Determine the [X, Y] coordinate at the center of the cell enclosing the given text.  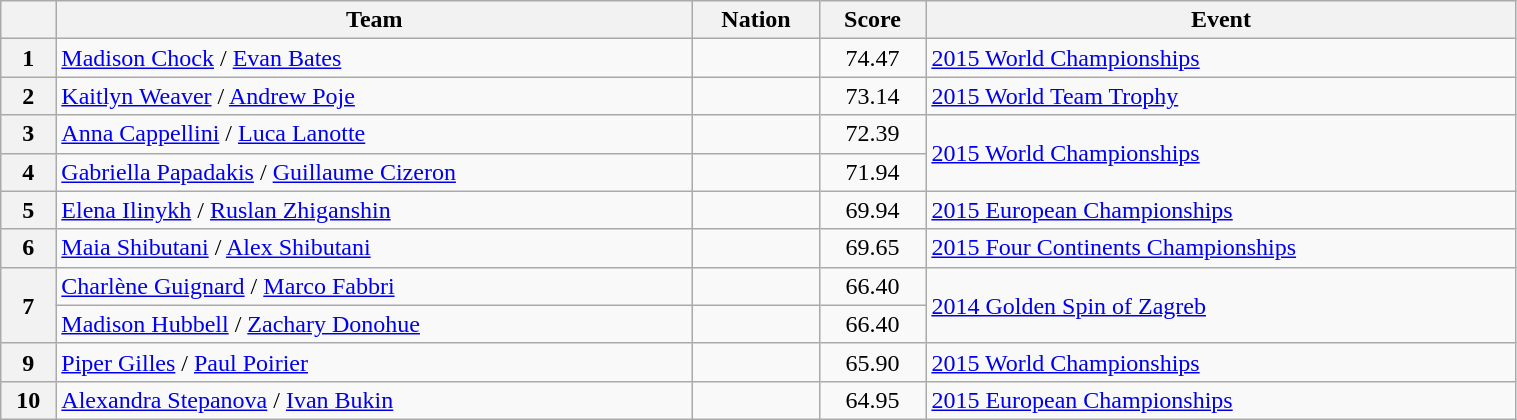
Charlène Guignard / Marco Fabbri [374, 286]
Event [1221, 20]
9 [28, 362]
10 [28, 400]
71.94 [872, 172]
Team [374, 20]
Piper Gilles / Paul Poirier [374, 362]
3 [28, 134]
2015 World Team Trophy [1221, 96]
Elena Ilinykh / Ruslan Zhiganshin [374, 210]
74.47 [872, 58]
Maia Shibutani / Alex Shibutani [374, 248]
7 [28, 305]
2014 Golden Spin of Zagreb [1221, 305]
Nation [756, 20]
1 [28, 58]
Kaitlyn Weaver / Andrew Poje [374, 96]
69.94 [872, 210]
73.14 [872, 96]
72.39 [872, 134]
2 [28, 96]
4 [28, 172]
Madison Hubbell / Zachary Donohue [374, 324]
Score [872, 20]
65.90 [872, 362]
Gabriella Papadakis / Guillaume Cizeron [374, 172]
6 [28, 248]
Alexandra Stepanova / Ivan Bukin [374, 400]
2015 Four Continents Championships [1221, 248]
Madison Chock / Evan Bates [374, 58]
5 [28, 210]
64.95 [872, 400]
Anna Cappellini / Luca Lanotte [374, 134]
69.65 [872, 248]
